Detect which cell encompasses the target text, then output its [X, Y] center coordinate. 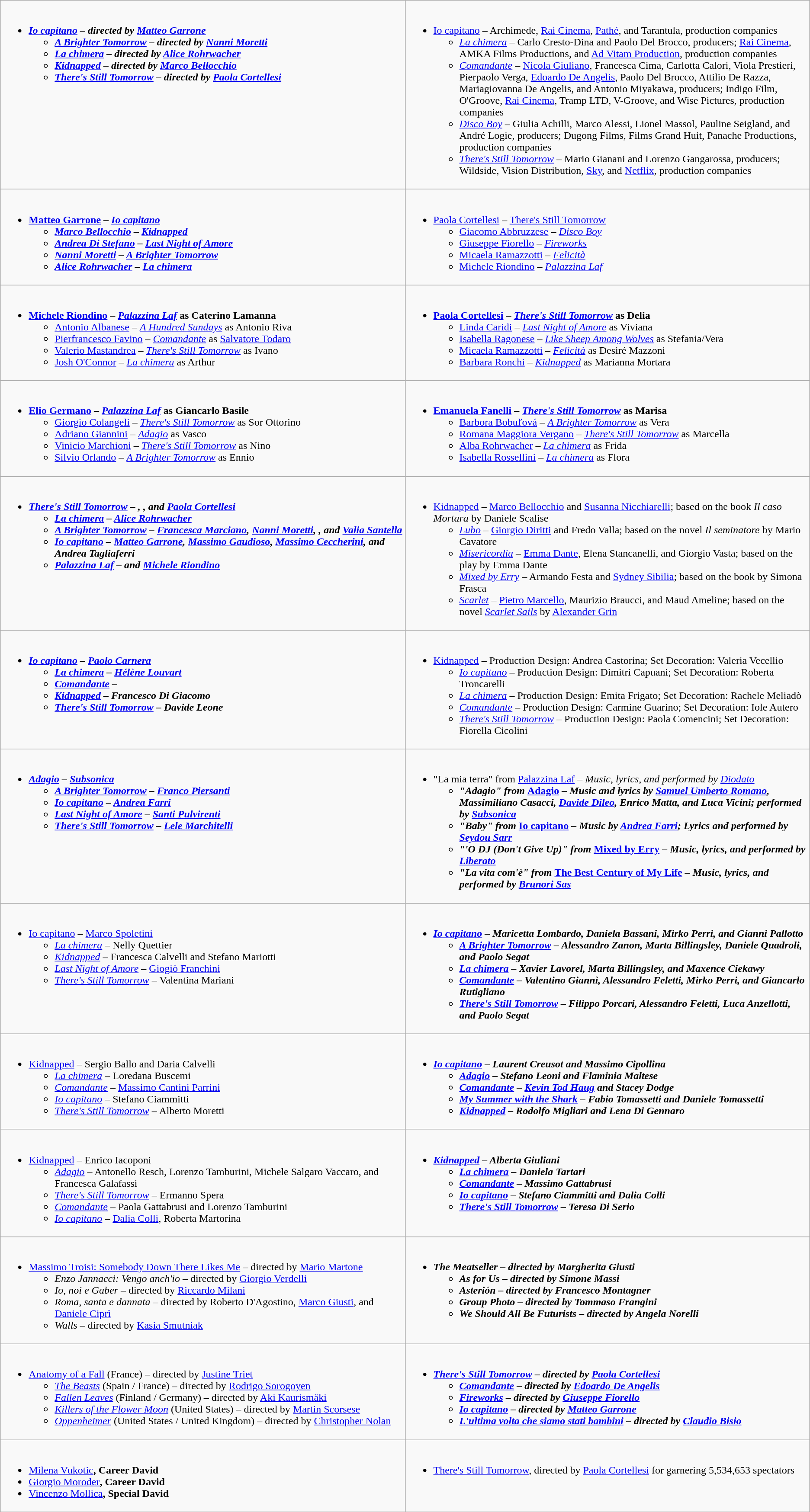
Io capitano – Paolo CarneraLa chimera – Hélène LouvartComandante – Kidnapped – Francesco Di GiacomoThere's Still Tomorrow – Davide Leone [202, 689]
Milena Vukotic, Career DavidGiorgio Moroder, Career DavidVincenzo Mollica, Special David [202, 1476]
There's Still Tomorrow, directed by Paola Cortellesi for garnering 5,534,653 spectators [607, 1476]
